From the cell containing the given text, extract its center point as [X, Y] coordinate. 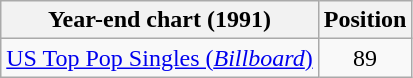
Year-end chart (1991) [160, 20]
US Top Pop Singles (Billboard) [160, 58]
89 [365, 58]
Position [365, 20]
